For the text-containing cell, return its midpoint in (x, y) coordinate format. 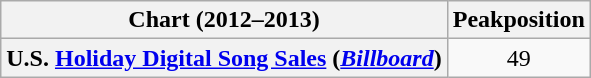
49 (518, 58)
U.S. Holiday Digital Song Sales (Billboard) (224, 58)
Chart (2012–2013) (224, 20)
Peakposition (518, 20)
